Pinpoint the cell where the given text exists, returning its [x, y] midpoint coordinate. 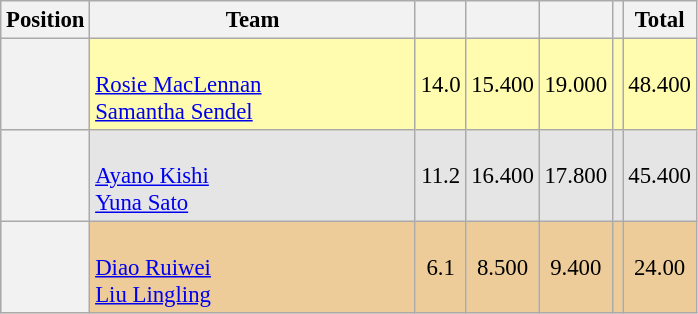
Position [46, 20]
16.400 [502, 176]
Rosie MacLennanSamantha Sendel [253, 85]
24.00 [660, 268]
11.2 [440, 176]
17.800 [576, 176]
8.500 [502, 268]
19.000 [576, 85]
Total [660, 20]
Team [253, 20]
48.400 [660, 85]
15.400 [502, 85]
6.1 [440, 268]
45.400 [660, 176]
Ayano KishiYuna Sato [253, 176]
9.400 [576, 268]
Diao RuiweiLiu Lingling [253, 268]
14.0 [440, 85]
